For the text-containing cell, return its midpoint in (X, Y) coordinate format. 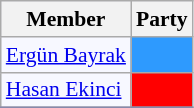
Ergün Bayrak (66, 55)
Hasan Ekinci (66, 90)
Member (66, 19)
Party (162, 19)
